From the cell containing the given text, extract its center point as [x, y] coordinate. 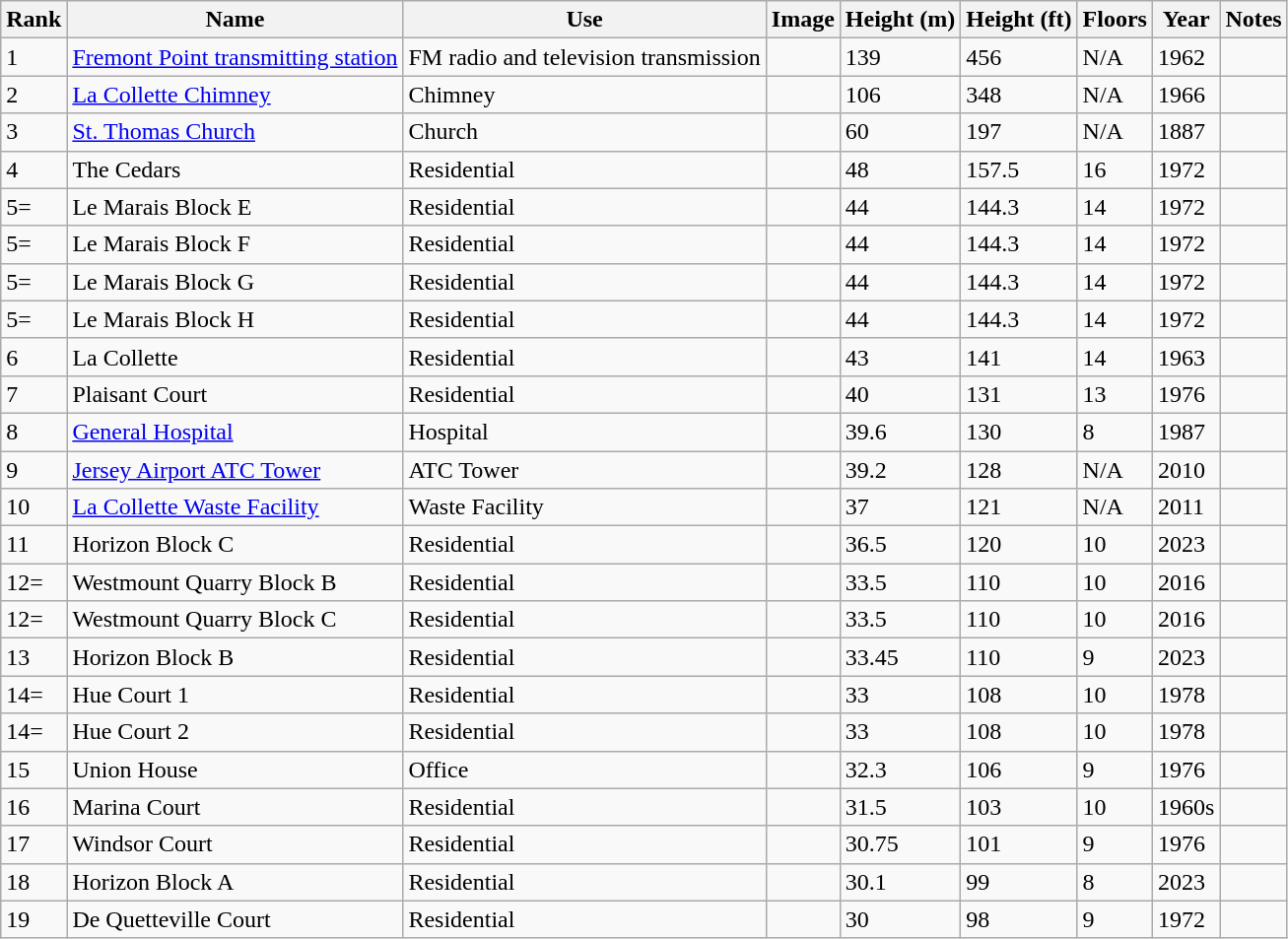
Union House [235, 770]
36.5 [900, 545]
103 [1019, 807]
Westmount Quarry Block C [235, 620]
4 [34, 169]
101 [1019, 844]
Horizon Block A [235, 882]
Hue Court 2 [235, 732]
Year [1186, 20]
Height (ft) [1019, 20]
Westmount Quarry Block B [235, 582]
456 [1019, 57]
Hue Court 1 [235, 695]
18 [34, 882]
Le Marais Block E [235, 207]
Le Marais Block H [235, 319]
11 [34, 545]
Office [584, 770]
Notes [1254, 20]
43 [900, 357]
Hospital [584, 432]
Image [802, 20]
1960s [1186, 807]
Marina Court [235, 807]
99 [1019, 882]
1962 [1186, 57]
FM radio and television transmission [584, 57]
130 [1019, 432]
Chimney [584, 95]
31.5 [900, 807]
121 [1019, 507]
37 [900, 507]
120 [1019, 545]
Le Marais Block G [235, 282]
The Cedars [235, 169]
48 [900, 169]
1963 [1186, 357]
La Collette [235, 357]
Windsor Court [235, 844]
33.45 [900, 657]
Name [235, 20]
Height (m) [900, 20]
7 [34, 394]
157.5 [1019, 169]
De Quetteville Court [235, 919]
General Hospital [235, 432]
Use [584, 20]
6 [34, 357]
30 [900, 919]
2010 [1186, 470]
La Collette Chimney [235, 95]
141 [1019, 357]
Floors [1115, 20]
39.2 [900, 470]
Horizon Block B [235, 657]
2011 [1186, 507]
60 [900, 132]
30.1 [900, 882]
Waste Facility [584, 507]
Jersey Airport ATC Tower [235, 470]
Horizon Block C [235, 545]
32.3 [900, 770]
1987 [1186, 432]
La Collette Waste Facility [235, 507]
98 [1019, 919]
1 [34, 57]
139 [900, 57]
2 [34, 95]
40 [900, 394]
Rank [34, 20]
19 [34, 919]
39.6 [900, 432]
Le Marais Block F [235, 244]
197 [1019, 132]
St. Thomas Church [235, 132]
1966 [1186, 95]
348 [1019, 95]
Fremont Point transmitting station [235, 57]
128 [1019, 470]
ATC Tower [584, 470]
131 [1019, 394]
30.75 [900, 844]
Church [584, 132]
3 [34, 132]
15 [34, 770]
17 [34, 844]
1887 [1186, 132]
Plaisant Court [235, 394]
